Search for the cell housing the specified text and yield its [x, y] center coordinate. 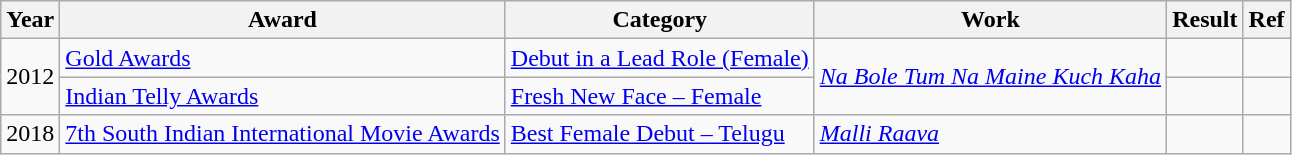
Result [1205, 20]
Award [282, 20]
Na Bole Tum Na Maine Kuch Kaha [990, 77]
Ref [1266, 20]
Work [990, 20]
Fresh New Face – Female [660, 96]
Year [30, 20]
2012 [30, 77]
2018 [30, 134]
7th South Indian International Movie Awards [282, 134]
Debut in a Lead Role (Female) [660, 58]
Malli Raava [990, 134]
Best Female Debut – Telugu [660, 134]
Category [660, 20]
Indian Telly Awards [282, 96]
Gold Awards [282, 58]
